Locate the cell with the specified text and output its [x, y] center coordinate. 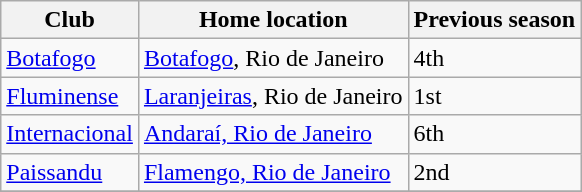
6th [494, 134]
Fluminense [70, 96]
Botafogo [70, 58]
Flamengo, Rio de Janeiro [273, 172]
Laranjeiras, Rio de Janeiro [273, 96]
Paissandu [70, 172]
Andaraí, Rio de Janeiro [273, 134]
4th [494, 58]
Botafogo, Rio de Janeiro [273, 58]
Club [70, 20]
Previous season [494, 20]
Internacional [70, 134]
Home location [273, 20]
1st [494, 96]
2nd [494, 172]
